For the text-containing cell, return its midpoint in (X, Y) coordinate format. 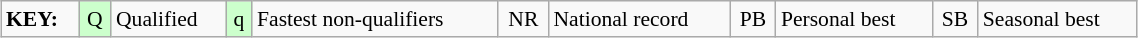
q (239, 19)
Seasonal best (1058, 19)
SB (955, 19)
Qualified (168, 19)
NR (523, 19)
PB (753, 19)
Personal best (854, 19)
Q (95, 19)
KEY: (40, 19)
Fastest non-qualifiers (375, 19)
National record (639, 19)
